Extract the (X, Y) coordinate from the center of the cell holding the provided text.  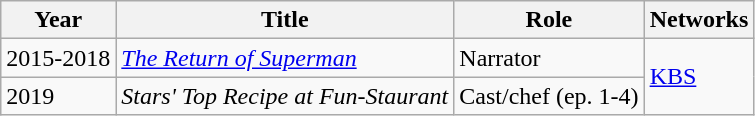
Title (285, 20)
KBS (699, 77)
2019 (58, 96)
Stars' Top Recipe at Fun-Staurant (285, 96)
Narrator (549, 58)
Cast/chef (ep. 1-4) (549, 96)
The Return of Superman (285, 58)
Role (549, 20)
Year (58, 20)
Networks (699, 20)
2015-2018 (58, 58)
